Capture the cell that displays the provided text and extract its (x, y) central coordinate. 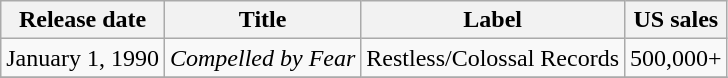
Restless/Colossal Records (493, 58)
US sales (676, 20)
Title (262, 20)
500,000+ (676, 58)
Label (493, 20)
Release date (83, 20)
January 1, 1990 (83, 58)
Compelled by Fear (262, 58)
